Return (X, Y) of the center of cell containing provided text 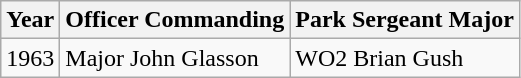
Major John Glasson (175, 58)
Officer Commanding (175, 20)
Park Sergeant Major (405, 20)
WO2 Brian Gush (405, 58)
1963 (30, 58)
Year (30, 20)
